Output the [X, Y] coordinate of the center of the cell containing the given text.  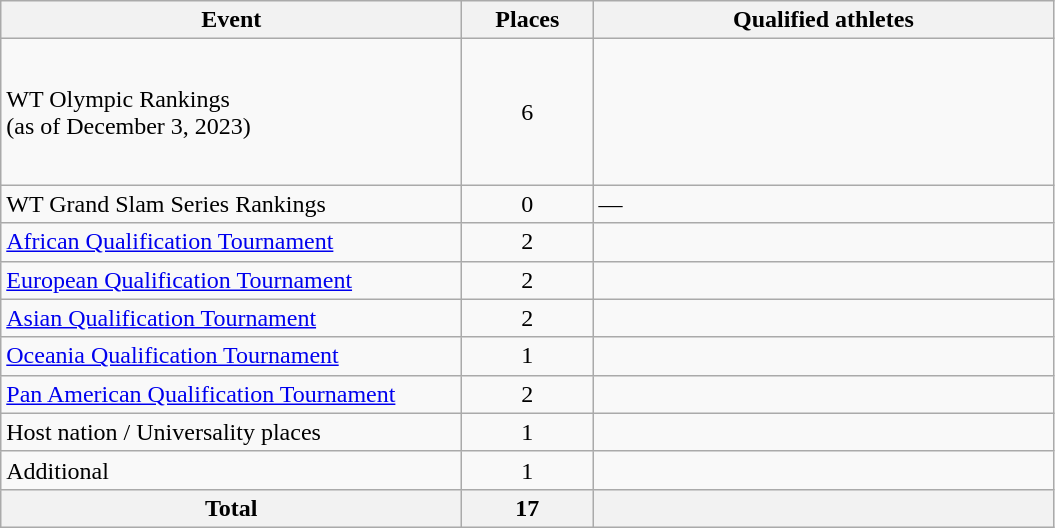
African Qualification Tournament [232, 242]
Event [232, 20]
European Qualification Tournament [232, 280]
6 [528, 112]
Oceania Qualification Tournament [232, 356]
Host nation / Universality places [232, 432]
— [824, 204]
Places [528, 20]
WT Olympic Rankings(as of December 3, 2023) [232, 112]
Qualified athletes [824, 20]
0 [528, 204]
Asian Qualification Tournament [232, 318]
Total [232, 508]
17 [528, 508]
Pan American Qualification Tournament [232, 394]
Additional [232, 470]
WT Grand Slam Series Rankings [232, 204]
